Pinpoint the cell where the given text exists, returning its [x, y] midpoint coordinate. 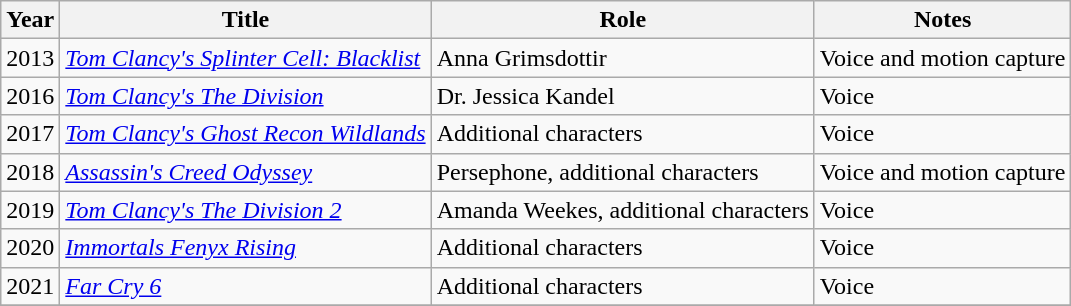
Persephone, additional characters [622, 172]
Immortals Fenyx Rising [246, 248]
Dr. Jessica Kandel [622, 96]
Notes [942, 20]
Assassin's Creed Odyssey [246, 172]
2017 [30, 134]
2019 [30, 210]
2013 [30, 58]
Anna Grimsdottir [622, 58]
2016 [30, 96]
2021 [30, 286]
Year [30, 20]
Tom Clancy's Ghost Recon Wildlands [246, 134]
Amanda Weekes, additional characters [622, 210]
Tom Clancy's Splinter Cell: Blacklist [246, 58]
Role [622, 20]
2020 [30, 248]
Tom Clancy's The Division 2 [246, 210]
Title [246, 20]
2018 [30, 172]
Tom Clancy's The Division [246, 96]
Far Cry 6 [246, 286]
